Output the (X, Y) coordinate of the center of the cell containing the given text.  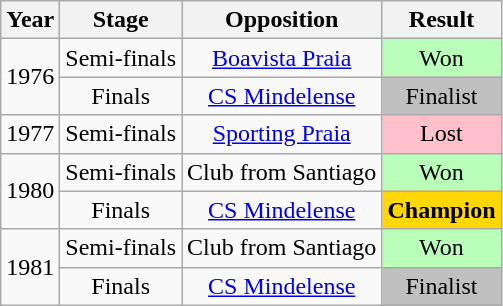
Boavista Praia (282, 58)
1980 (30, 191)
Year (30, 20)
Result (442, 20)
Stage (121, 20)
Sporting Praia (282, 134)
Opposition (282, 20)
1977 (30, 134)
Champion (442, 210)
Lost (442, 134)
1976 (30, 77)
1981 (30, 267)
